Scan for the cell matching the given text and deliver its (X, Y) coordinate at center. 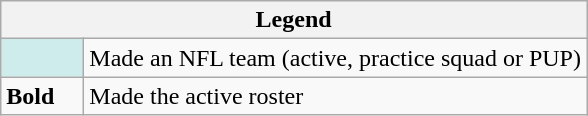
Bold (42, 96)
Legend (294, 20)
Made an NFL team (active, practice squad or PUP) (336, 58)
Made the active roster (336, 96)
